Provide the (X, Y) coordinate of the cell's center where the given text is located.  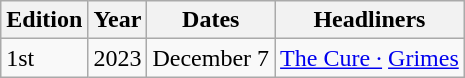
2023 (118, 58)
Edition (44, 20)
Dates (211, 20)
1st (44, 58)
December 7 (211, 58)
Headliners (370, 20)
The Cure · Grimes (370, 58)
Year (118, 20)
